Scan for the cell matching the given text and deliver its [X, Y] coordinate at center. 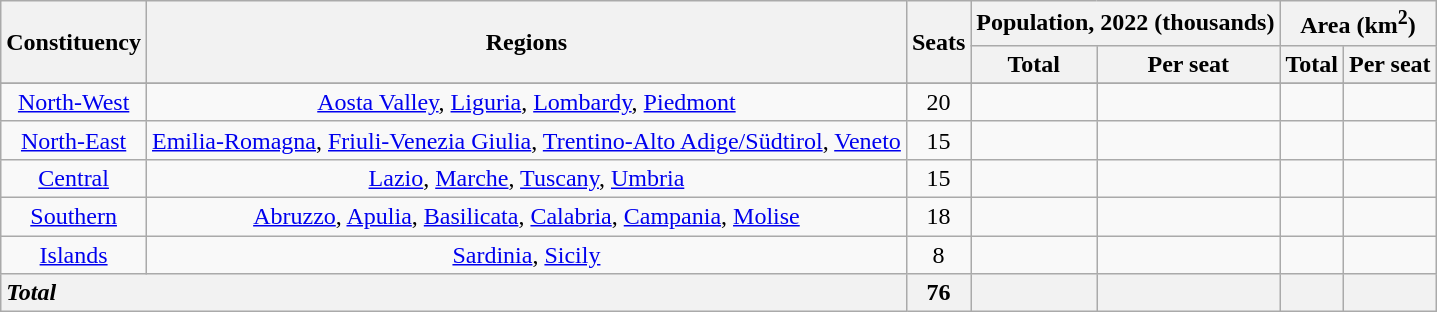
8 [938, 255]
20 [938, 102]
Aosta Valley, Liguria, Lombardy, Piedmont [526, 102]
Sardinia, Sicily [526, 255]
Regions [526, 42]
Constituency [74, 42]
Area (km2) [1358, 24]
North-East [74, 140]
Population, 2022 (thousands) [1126, 24]
Emilia-Romagna, Friuli-Venezia Giulia, Trentino-Alto Adige/Südtirol, Veneto [526, 140]
Central [74, 178]
Southern [74, 217]
76 [938, 293]
Abruzzo, Apulia, Basilicata, Calabria, Campania, Molise [526, 217]
Islands [74, 255]
North-West [74, 102]
18 [938, 217]
Lazio, Marche, Tuscany, Umbria [526, 178]
Seats [938, 42]
